Scan for the cell matching the given text and deliver its (X, Y) coordinate at center. 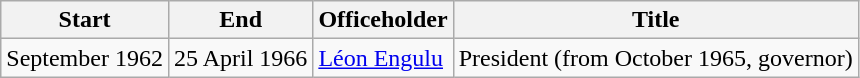
President (from October 1965, governor) (656, 58)
Title (656, 20)
Léon Engulu (383, 58)
September 1962 (85, 58)
End (240, 20)
Start (85, 20)
25 April 1966 (240, 58)
Officeholder (383, 20)
